Identify which cell holds the provided text, then report its [x, y] central coordinate. 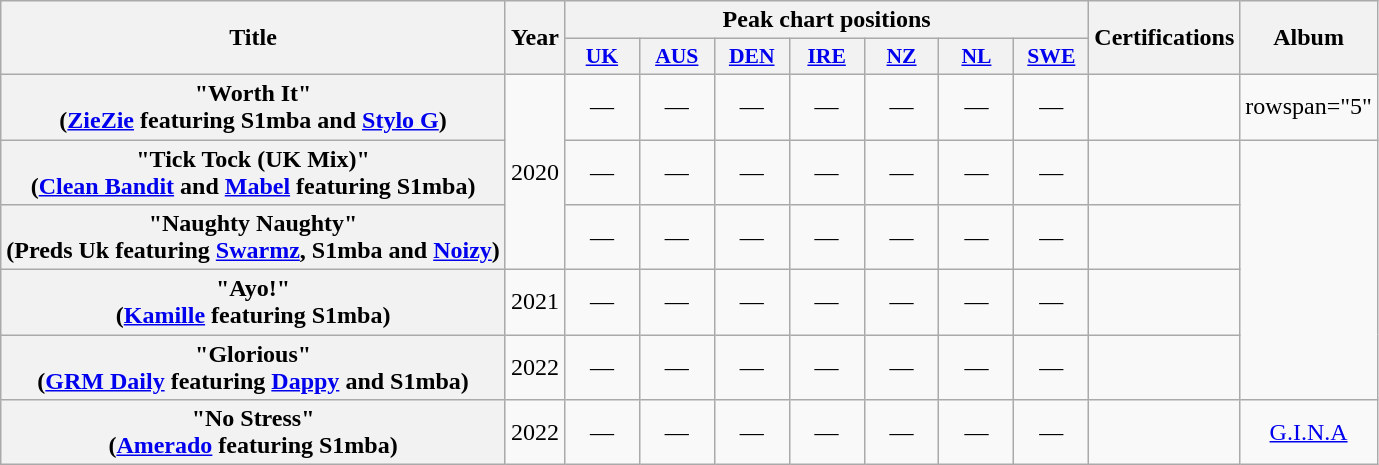
UK [602, 57]
2020 [534, 172]
NZ [902, 57]
rowspan="5" [1309, 106]
Title [254, 38]
"Ayo!"(Kamille featuring S1mba) [254, 302]
Album [1309, 38]
"Naughty Naughty"(Preds Uk featuring Swarmz, S1mba and Noizy) [254, 238]
Year [534, 38]
Certifications [1164, 38]
"Tick Tock (UK Mix)"(Clean Bandit and Mabel featuring S1mba) [254, 172]
NL [976, 57]
SWE [1052, 57]
"No Stress"(Amerado featuring S1mba) [254, 432]
"Glorious"(GRM Daily featuring Dappy and S1mba) [254, 368]
G.I.N.A [1309, 432]
Peak chart positions [826, 20]
DEN [752, 57]
AUS [676, 57]
IRE [826, 57]
2021 [534, 302]
"Worth It"(ZieZie featuring S1mba and Stylo G) [254, 106]
